Locate the cell with the specified text and output its (x, y) center coordinate. 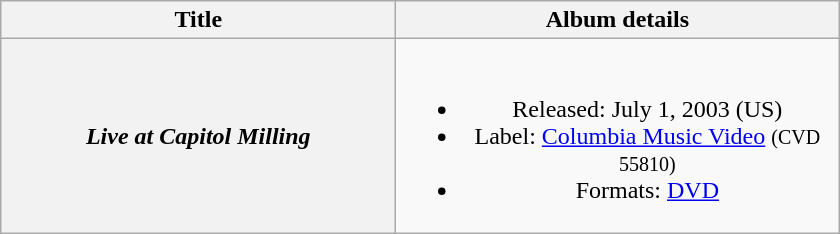
Title (198, 20)
Released: July 1, 2003 (US)Label: Columbia Music Video (CVD 55810)Formats: DVD (618, 136)
Live at Capitol Milling (198, 136)
Album details (618, 20)
